Find where the given text appears and provide that cell's center as (x, y) coordinate. 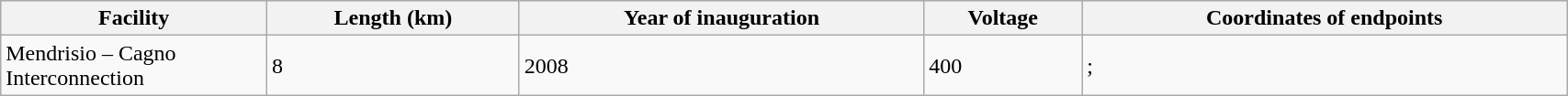
Mendrisio – Cagno Interconnection (134, 66)
400 (1003, 66)
; (1325, 66)
2008 (721, 66)
8 (393, 66)
Year of inauguration (721, 18)
Voltage (1003, 18)
Length (km) (393, 18)
Coordinates of endpoints (1325, 18)
Facility (134, 18)
